For the text-containing cell, return its midpoint in [X, Y] coordinate format. 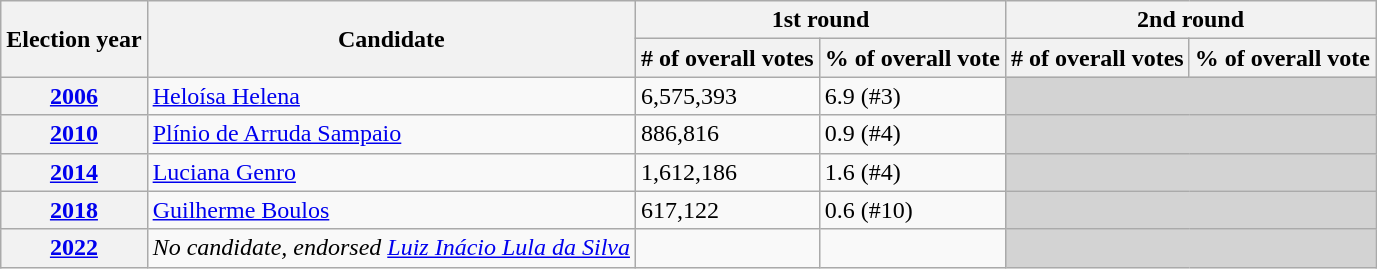
2018 [74, 210]
6.9 (#3) [912, 96]
2022 [74, 248]
886,816 [727, 134]
1st round [820, 20]
2nd round [1191, 20]
No candidate, endorsed Luiz Inácio Lula da Silva [391, 248]
Heloísa Helena [391, 96]
Plínio de Arruda Sampaio [391, 134]
Candidate [391, 39]
0.9 (#4) [912, 134]
617,122 [727, 210]
1.6 (#4) [912, 172]
2006 [74, 96]
2010 [74, 134]
0.6 (#10) [912, 210]
1,612,186 [727, 172]
Guilherme Boulos [391, 210]
2014 [74, 172]
Election year [74, 39]
6,575,393 [727, 96]
Luciana Genro [391, 172]
